Find where the given text appears and provide that cell's center as (x, y) coordinate. 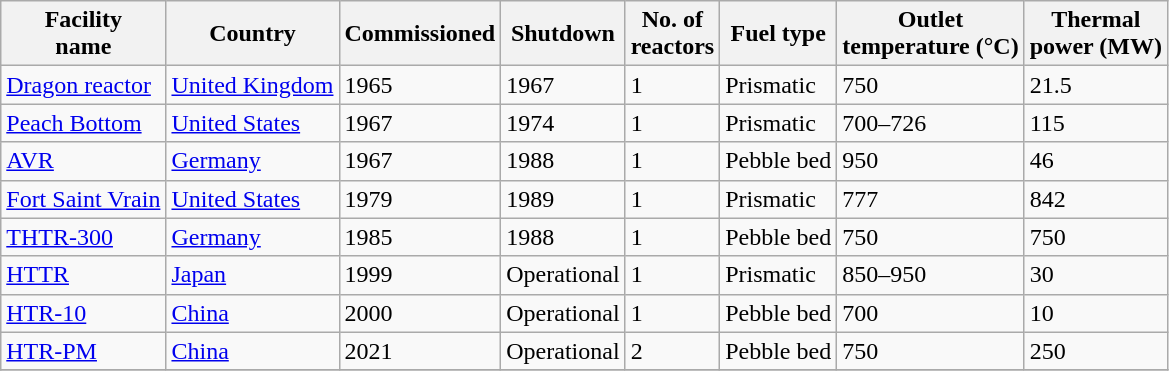
1985 (420, 237)
THTR-300 (84, 237)
950 (930, 161)
842 (1096, 199)
850–950 (930, 275)
1999 (420, 275)
1965 (420, 85)
2 (672, 351)
Japan (252, 275)
10 (1096, 313)
Fuel type (778, 34)
250 (1096, 351)
2021 (420, 351)
Commissioned (420, 34)
United Kingdom (252, 85)
1979 (420, 199)
HTR-10 (84, 313)
115 (1096, 123)
1974 (563, 123)
AVR (84, 161)
1989 (563, 199)
46 (1096, 161)
700 (930, 313)
Dragon reactor (84, 85)
30 (1096, 275)
Shutdown (563, 34)
777 (930, 199)
700–726 (930, 123)
21.5 (1096, 85)
HTR-PM (84, 351)
Country (252, 34)
No. ofreactors (672, 34)
Facilityname (84, 34)
2000 (420, 313)
Peach Bottom (84, 123)
Fort Saint Vrain (84, 199)
HTTR (84, 275)
Outlettemperature (°C) (930, 34)
Thermalpower (MW) (1096, 34)
